Determine the (x, y) coordinate at the center of the cell enclosing the given text.  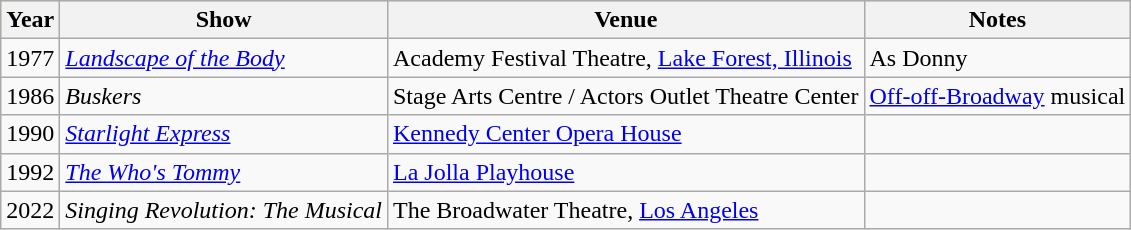
Venue (626, 20)
Buskers (224, 96)
1990 (30, 134)
The Broadwater Theatre, Los Angeles (626, 210)
2022 (30, 210)
Academy Festival Theatre, Lake Forest, Illinois (626, 58)
Stage Arts Centre / Actors Outlet Theatre Center (626, 96)
Notes (998, 20)
Singing Revolution: The Musical (224, 210)
1992 (30, 172)
Show (224, 20)
1986 (30, 96)
1977 (30, 58)
Landscape of the Body (224, 58)
Starlight Express (224, 134)
La Jolla Playhouse (626, 172)
Off-off-Broadway musical (998, 96)
The Who's Tommy (224, 172)
Kennedy Center Opera House (626, 134)
As Donny (998, 58)
Year (30, 20)
